For the text-containing cell, return its midpoint in [x, y] coordinate format. 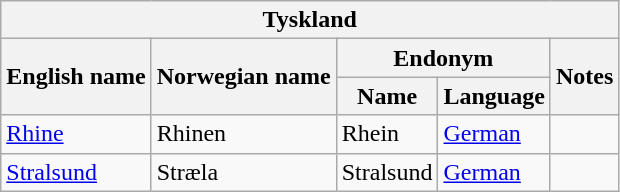
Rhine [76, 134]
English name [76, 77]
Rhein [387, 134]
Endonym [443, 58]
Norwegian name [244, 77]
Language [494, 96]
Stræla [244, 172]
Notes [584, 77]
Name [387, 96]
Tyskland [310, 20]
Rhinen [244, 134]
